Detect which cell encompasses the target text, then output its (X, Y) center coordinate. 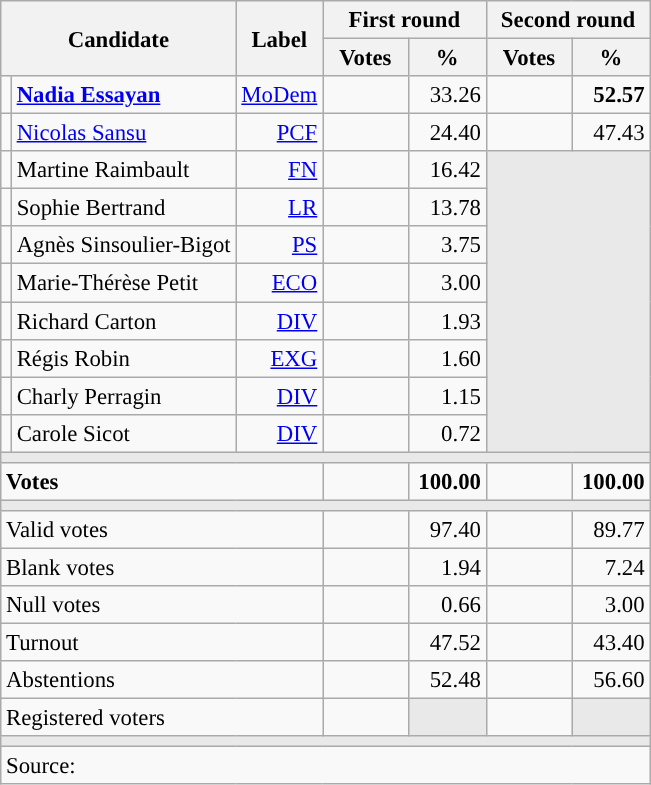
FN (280, 170)
7.24 (611, 567)
Turnout (162, 643)
Abstentions (162, 680)
MoDem (280, 95)
Richard Carton (124, 321)
13.78 (447, 208)
Valid votes (162, 530)
Registered voters (162, 718)
PCF (280, 133)
1.15 (447, 396)
Candidate (118, 38)
Carole Sicot (124, 433)
47.52 (447, 643)
Agnès Sinsoulier-Bigot (124, 245)
Label (280, 38)
52.48 (447, 680)
1.93 (447, 321)
First round (405, 20)
Blank votes (162, 567)
24.40 (447, 133)
Charly Perragin (124, 396)
LR (280, 208)
56.60 (611, 680)
Nicolas Sansu (124, 133)
0.66 (447, 605)
43.40 (611, 643)
EXG (280, 358)
Martine Raimbault (124, 170)
97.40 (447, 530)
Sophie Bertrand (124, 208)
ECO (280, 283)
PS (280, 245)
Marie-Thérèse Petit (124, 283)
47.43 (611, 133)
Source: (326, 766)
16.42 (447, 170)
52.57 (611, 95)
89.77 (611, 530)
1.60 (447, 358)
0.72 (447, 433)
Null votes (162, 605)
33.26 (447, 95)
Nadia Essayan (124, 95)
1.94 (447, 567)
Second round (568, 20)
3.75 (447, 245)
Régis Robin (124, 358)
